Extract the (x, y) coordinate from the center of the cell holding the provided text.  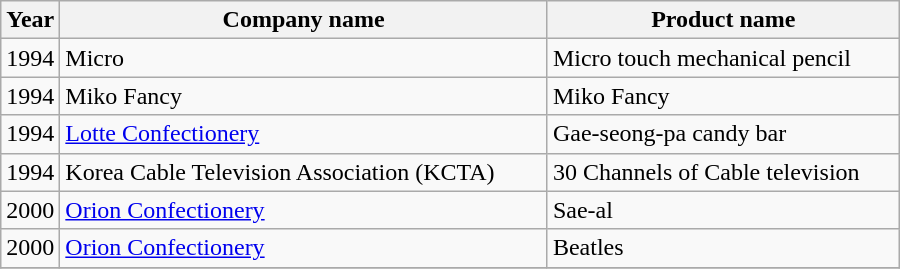
Beatles (723, 248)
30 Channels of Cable television (723, 172)
Product name (723, 20)
Micro (304, 58)
Gae-seong-pa candy bar (723, 134)
Sae-al (723, 210)
Company name (304, 20)
Year (30, 20)
Micro touch mechanical pencil (723, 58)
Korea Cable Television Association (KCTA) (304, 172)
Lotte Confectionery (304, 134)
